Return the [X, Y] coordinate for the center point of the cell that contains the specified text.  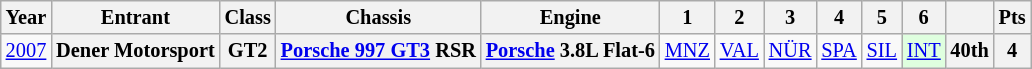
Chassis [378, 17]
40th [970, 51]
2 [740, 17]
SIL [882, 51]
MNZ [688, 51]
Engine [570, 17]
VAL [740, 51]
1 [688, 17]
5 [882, 17]
Dener Motorsport [135, 51]
NÜR [790, 51]
Year [26, 17]
GT2 [248, 51]
Class [248, 17]
Entrant [135, 17]
SPA [838, 51]
3 [790, 17]
6 [924, 17]
2007 [26, 51]
Porsche 997 GT3 RSR [378, 51]
INT [924, 51]
Porsche 3.8L Flat-6 [570, 51]
Pts [1012, 17]
